Locate the cell with the specified text and output its (x, y) center coordinate. 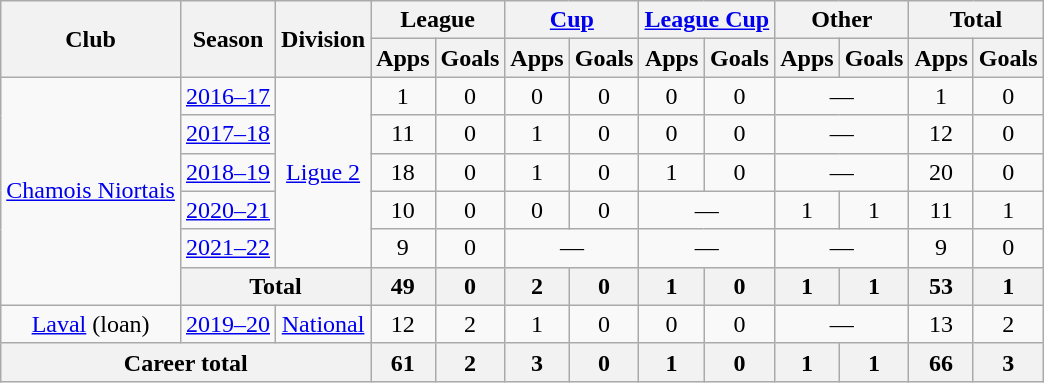
2018–19 (228, 172)
Season (228, 39)
Laval (loan) (91, 324)
Other (842, 20)
National (324, 324)
Career total (186, 362)
Cup (572, 20)
2016–17 (228, 96)
20 (941, 172)
49 (403, 286)
Ligue 2 (324, 172)
Club (91, 39)
2020–21 (228, 210)
2017–18 (228, 134)
61 (403, 362)
10 (403, 210)
2019–20 (228, 324)
13 (941, 324)
League Cup (707, 20)
League (438, 20)
66 (941, 362)
Division (324, 39)
53 (941, 286)
2021–22 (228, 248)
Chamois Niortais (91, 191)
18 (403, 172)
